From the cell containing the given text, extract its center point as (X, Y) coordinate. 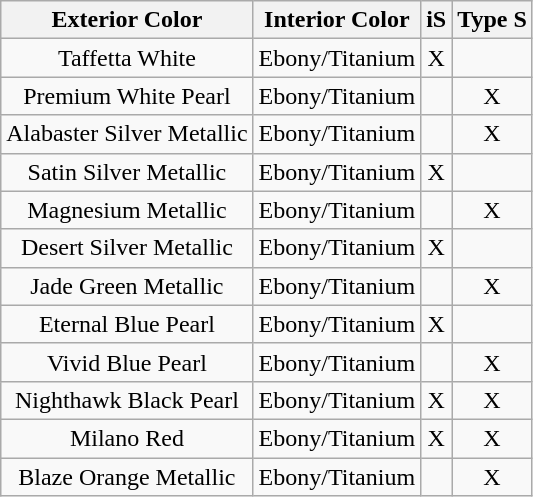
iS (436, 20)
Nighthawk Black Pearl (127, 400)
Interior Color (337, 20)
Satin Silver Metallic (127, 172)
Jade Green Metallic (127, 286)
Alabaster Silver Metallic (127, 134)
Exterior Color (127, 20)
Eternal Blue Pearl (127, 324)
Blaze Orange Metallic (127, 477)
Desert Silver Metallic (127, 248)
Premium White Pearl (127, 96)
Magnesium Metallic (127, 210)
Type S (492, 20)
Taffetta White (127, 58)
Vivid Blue Pearl (127, 362)
Milano Red (127, 438)
